Extract the [X, Y] coordinate from the center of the cell holding the provided text.  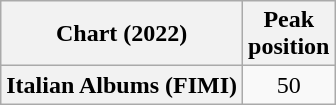
Italian Albums (FIMI) [122, 85]
Peakposition [289, 34]
50 [289, 85]
Chart (2022) [122, 34]
